Pinpoint the cell where the given text exists, returning its [x, y] midpoint coordinate. 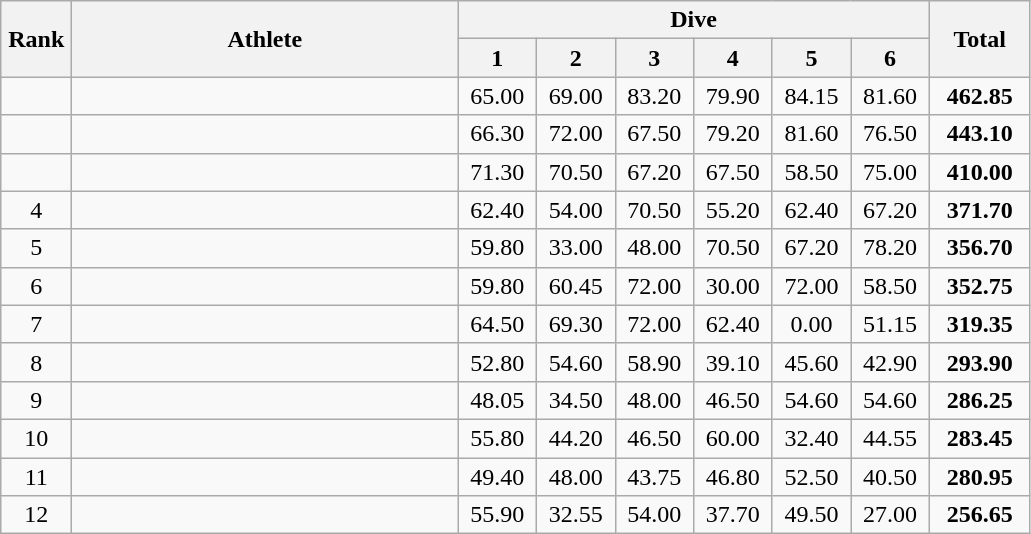
12 [36, 515]
0.00 [812, 324]
356.70 [980, 248]
49.40 [498, 477]
10 [36, 438]
283.45 [980, 438]
1 [498, 58]
443.10 [980, 134]
30.00 [734, 286]
75.00 [890, 172]
79.90 [734, 96]
55.80 [498, 438]
319.35 [980, 324]
60.45 [576, 286]
Rank [36, 39]
46.80 [734, 477]
Athlete [265, 39]
37.70 [734, 515]
3 [654, 58]
9 [36, 400]
7 [36, 324]
Total [980, 39]
52.50 [812, 477]
32.40 [812, 438]
83.20 [654, 96]
69.30 [576, 324]
34.50 [576, 400]
371.70 [980, 210]
48.05 [498, 400]
65.00 [498, 96]
293.90 [980, 362]
55.20 [734, 210]
33.00 [576, 248]
Dive [694, 20]
40.50 [890, 477]
66.30 [498, 134]
51.15 [890, 324]
49.50 [812, 515]
44.55 [890, 438]
52.80 [498, 362]
60.00 [734, 438]
71.30 [498, 172]
43.75 [654, 477]
352.75 [980, 286]
8 [36, 362]
11 [36, 477]
58.90 [654, 362]
78.20 [890, 248]
2 [576, 58]
84.15 [812, 96]
256.65 [980, 515]
286.25 [980, 400]
280.95 [980, 477]
69.00 [576, 96]
32.55 [576, 515]
410.00 [980, 172]
55.90 [498, 515]
44.20 [576, 438]
79.20 [734, 134]
76.50 [890, 134]
64.50 [498, 324]
462.85 [980, 96]
42.90 [890, 362]
39.10 [734, 362]
45.60 [812, 362]
27.00 [890, 515]
